Identify which cell holds the provided text, then report its (X, Y) central coordinate. 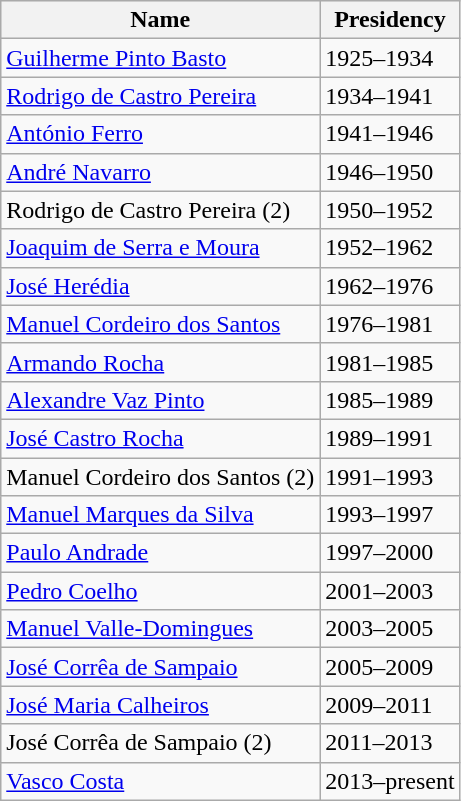
2009–2011 (390, 705)
Manuel Marques da Silva (160, 515)
1925–1934 (390, 58)
Manuel Valle-Domingues (160, 629)
Name (160, 20)
António Ferro (160, 134)
Presidency (390, 20)
Manuel Cordeiro dos Santos (160, 324)
Joaquim de Serra e Moura (160, 248)
Manuel Cordeiro dos Santos (2) (160, 477)
José Corrêa de Sampaio (2) (160, 743)
Alexandre Vaz Pinto (160, 400)
Armando Rocha (160, 362)
Rodrigo de Castro Pereira (2) (160, 210)
1934–1941 (390, 96)
José Herédia (160, 286)
1991–1993 (390, 477)
José Corrêa de Sampaio (160, 667)
Rodrigo de Castro Pereira (160, 96)
1946–1950 (390, 172)
André Navarro (160, 172)
Pedro Coelho (160, 591)
1997–2000 (390, 553)
2001–2003 (390, 591)
1952–1962 (390, 248)
José Maria Calheiros (160, 705)
2013–present (390, 781)
1962–1976 (390, 286)
1993–1997 (390, 515)
José Castro Rocha (160, 438)
1985–1989 (390, 400)
Paulo Andrade (160, 553)
Vasco Costa (160, 781)
1981–1985 (390, 362)
1941–1946 (390, 134)
1976–1981 (390, 324)
2003–2005 (390, 629)
1950–1952 (390, 210)
1989–1991 (390, 438)
2011–2013 (390, 743)
2005–2009 (390, 667)
Guilherme Pinto Basto (160, 58)
